Extract the [x, y] coordinate from the center of the cell holding the provided text.  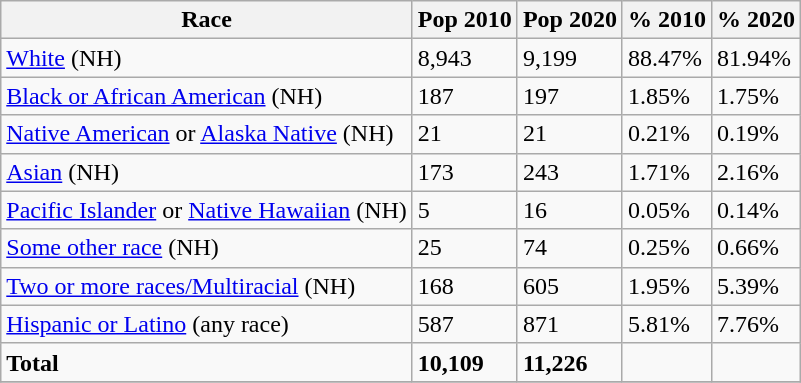
243 [570, 172]
0.21% [666, 134]
1.75% [756, 96]
Native American or Alaska Native (NH) [207, 134]
0.14% [756, 210]
5.39% [756, 286]
9,199 [570, 58]
74 [570, 248]
White (NH) [207, 58]
% 2010 [666, 20]
8,943 [464, 58]
7.76% [756, 324]
81.94% [756, 58]
Hispanic or Latino (any race) [207, 324]
5 [464, 210]
Some other race (NH) [207, 248]
0.19% [756, 134]
2.16% [756, 172]
0.66% [756, 248]
88.47% [666, 58]
197 [570, 96]
Black or African American (NH) [207, 96]
173 [464, 172]
871 [570, 324]
16 [570, 210]
Two or more races/Multiracial (NH) [207, 286]
25 [464, 248]
11,226 [570, 362]
0.25% [666, 248]
Pacific Islander or Native Hawaiian (NH) [207, 210]
587 [464, 324]
5.81% [666, 324]
10,109 [464, 362]
1.71% [666, 172]
Pop 2010 [464, 20]
168 [464, 286]
0.05% [666, 210]
Asian (NH) [207, 172]
1.85% [666, 96]
% 2020 [756, 20]
Total [207, 362]
Race [207, 20]
187 [464, 96]
605 [570, 286]
Pop 2020 [570, 20]
1.95% [666, 286]
